Detect which cell encompasses the target text, then output its (X, Y) center coordinate. 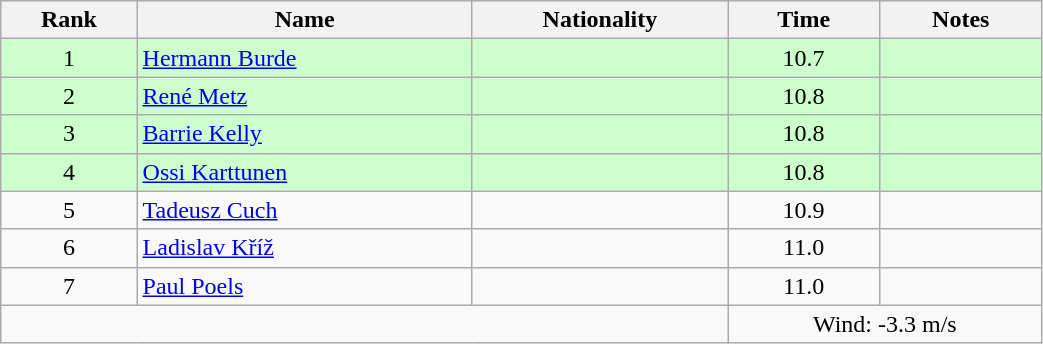
Barrie Kelly (304, 134)
Hermann Burde (304, 58)
5 (69, 210)
Wind: -3.3 m/s (885, 324)
2 (69, 96)
Rank (69, 20)
4 (69, 172)
Nationality (600, 20)
Ossi Karttunen (304, 172)
Name (304, 20)
1 (69, 58)
10.7 (804, 58)
10.9 (804, 210)
6 (69, 248)
Notes (961, 20)
Time (804, 20)
Paul Poels (304, 286)
Ladislav Kříž (304, 248)
3 (69, 134)
René Metz (304, 96)
7 (69, 286)
Tadeusz Cuch (304, 210)
